For the text-containing cell, return its midpoint in (X, Y) coordinate format. 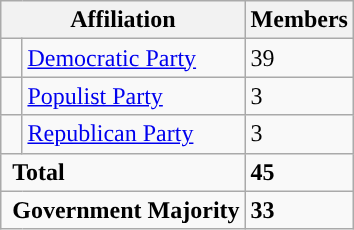
45 (299, 172)
Total (123, 172)
Republican Party (134, 134)
Affiliation (123, 20)
Government Majority (123, 210)
Democratic Party (134, 58)
39 (299, 58)
Populist Party (134, 96)
33 (299, 210)
Members (299, 20)
